Extract the (x, y) coordinate from the center of the cell holding the provided text.  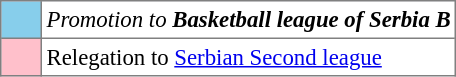
Promotion to Basketball league of Serbia B (248, 20)
Relegation to Serbian Second league (248, 57)
